From the cell containing the given text, extract its center point as (X, Y) coordinate. 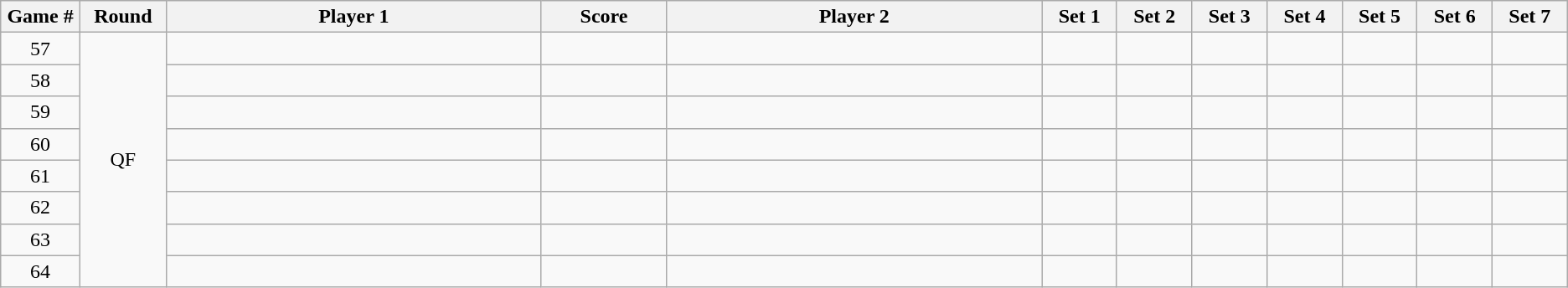
58 (40, 80)
Set 4 (1305, 17)
60 (40, 144)
Set 5 (1380, 17)
Player 2 (854, 17)
Round (122, 17)
Game # (40, 17)
QF (122, 160)
Set 1 (1080, 17)
Player 1 (353, 17)
62 (40, 208)
Set 6 (1455, 17)
Set 7 (1529, 17)
61 (40, 176)
59 (40, 112)
57 (40, 49)
Set 3 (1230, 17)
64 (40, 271)
Score (603, 17)
Set 2 (1154, 17)
63 (40, 239)
